Identify which cell holds the provided text, then report its [x, y] central coordinate. 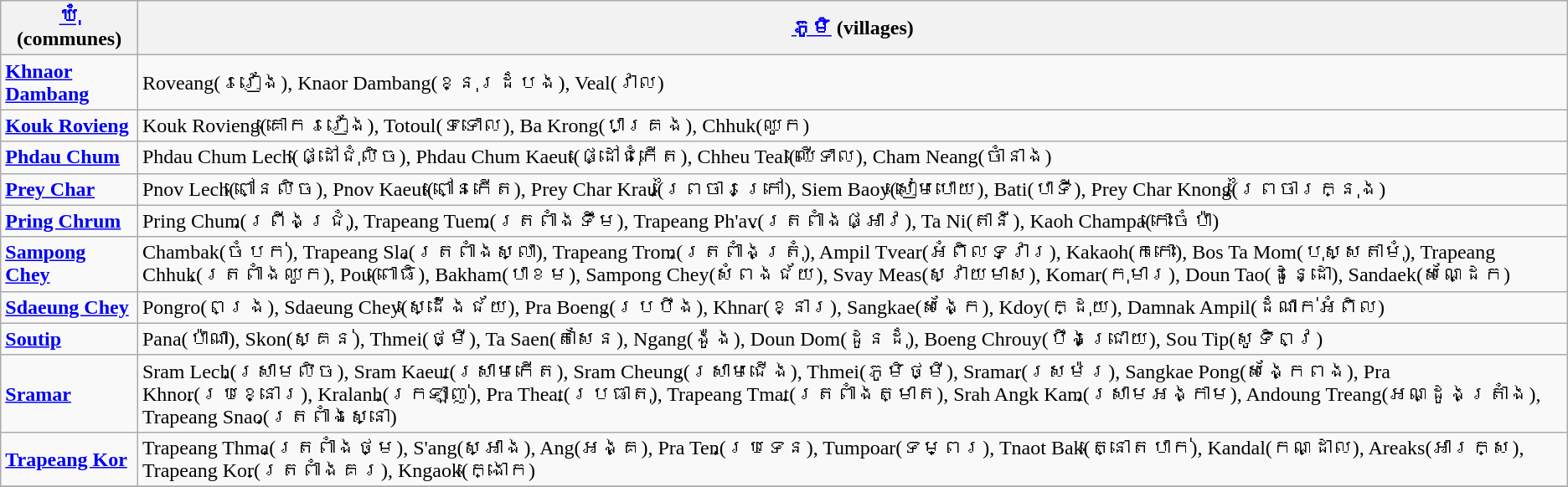
Pring Chrum [70, 221]
Roveang(រវៀង), Knaor Dambang(ខ្នុរដំបង), Veal(វាល) [853, 82]
Sramar [70, 393]
ឃុំ (communes) [70, 28]
Khnaor Dambang [70, 82]
Phdau Chum Lech(ផ្ដៅជុំលិច), Phdau Chum Kaeut(ផ្ដៅជុំកើត), Chheu Teal(ឈើទាល), Cham Neang(ចាំនាង) [853, 157]
Phdau Chum [70, 157]
Trapeang Kor [70, 459]
Pongro(ពង្រ), Sdaeung Chey(ស្ដើងជ័យ), Pra Boeng(ប្របឹង), Khnar(ខ្នារ), Sangkae(សង្កែ), Kdoy(ក្ដុយ), Damnak Ampil(ដំណាក់អំពិល) [853, 307]
Pnov Lech(ពៅ្នលិច), Pnov Kaeut(ពៅ្នកើត), Prey Char Krau(ព្រៃចារក្រៅ), Siem Baoy(សៀមបោយ), Bati(បាទី), Prey Char Knong(ព្រៃចារក្នុង) [853, 189]
Prey Char [70, 189]
ភូមិ (villages) [853, 28]
Sampong Chey [70, 264]
Soutip [70, 339]
Sdaeung Chey [70, 307]
Kouk Rovieng(គោករវៀង), Totoul(ទទោល), Ba Krong(បាគ្រង), Chhuk(ឈូក) [853, 126]
Pana(ប៉ាណា), Skon(ស្គន់), Thmei(ថ្មី), Ta Saen(តាសែន), Ngang(ង៉ូង), Doun Dom(ដូនដុំ), Boeng Chrouy(បឹងជ្រោយ), Sou Tip(សូទិព្វ) [853, 339]
Kouk Rovieng [70, 126]
Pring Chum(ព្រីងជ្រុំ), Trapeang Tuem(ត្រពាំងទឹម), Trapeang Ph'av(ត្រពាំងផ្អាវ), Ta Ni(តានី), Kaoh Champa(កោះចំប៉ា) [853, 221]
